Scan for the cell matching the given text and deliver its [x, y] coordinate at center. 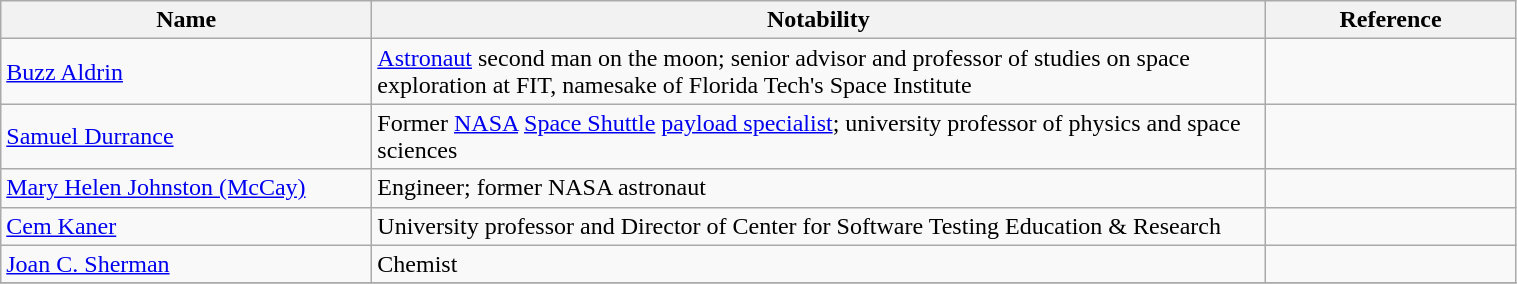
Buzz Aldrin [186, 72]
Notability [818, 20]
Astronaut second man on the moon; senior advisor and professor of studies on space exploration at FIT, namesake of Florida Tech's Space Institute [818, 72]
University professor and Director of Center for Software Testing Education & Research [818, 226]
Mary Helen Johnston (McCay) [186, 188]
Cem Kaner [186, 226]
Samuel Durrance [186, 136]
Name [186, 20]
Engineer; former NASA astronaut [818, 188]
Former NASA Space Shuttle payload specialist; university professor of physics and space sciences [818, 136]
Chemist [818, 264]
Joan C. Sherman [186, 264]
Reference [1390, 20]
